Detect which cell encompasses the target text, then output its [X, Y] center coordinate. 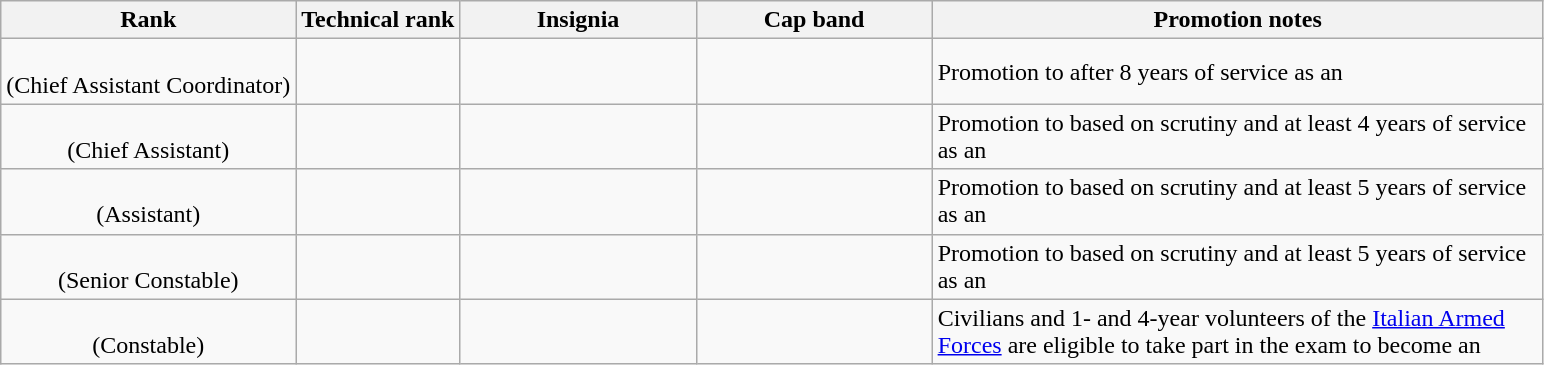
Promotion notes [1238, 20]
(Assistant) [148, 202]
Insignia [578, 20]
Promotion to based on scrutiny and at least 4 years of service as an [1238, 136]
Cap band [814, 20]
Technical rank [378, 20]
Civilians and 1- and 4-year volunteers of the Italian Armed Forces are eligible to take part in the exam to become an [1238, 332]
(Chief Assistant) [148, 136]
(Constable) [148, 332]
Promotion to after 8 years of service as an [1238, 72]
(Chief Assistant Coordinator) [148, 72]
Rank [148, 20]
(Senior Constable) [148, 266]
